Provide the [X, Y] coordinate of the cell's center where the given text is located.  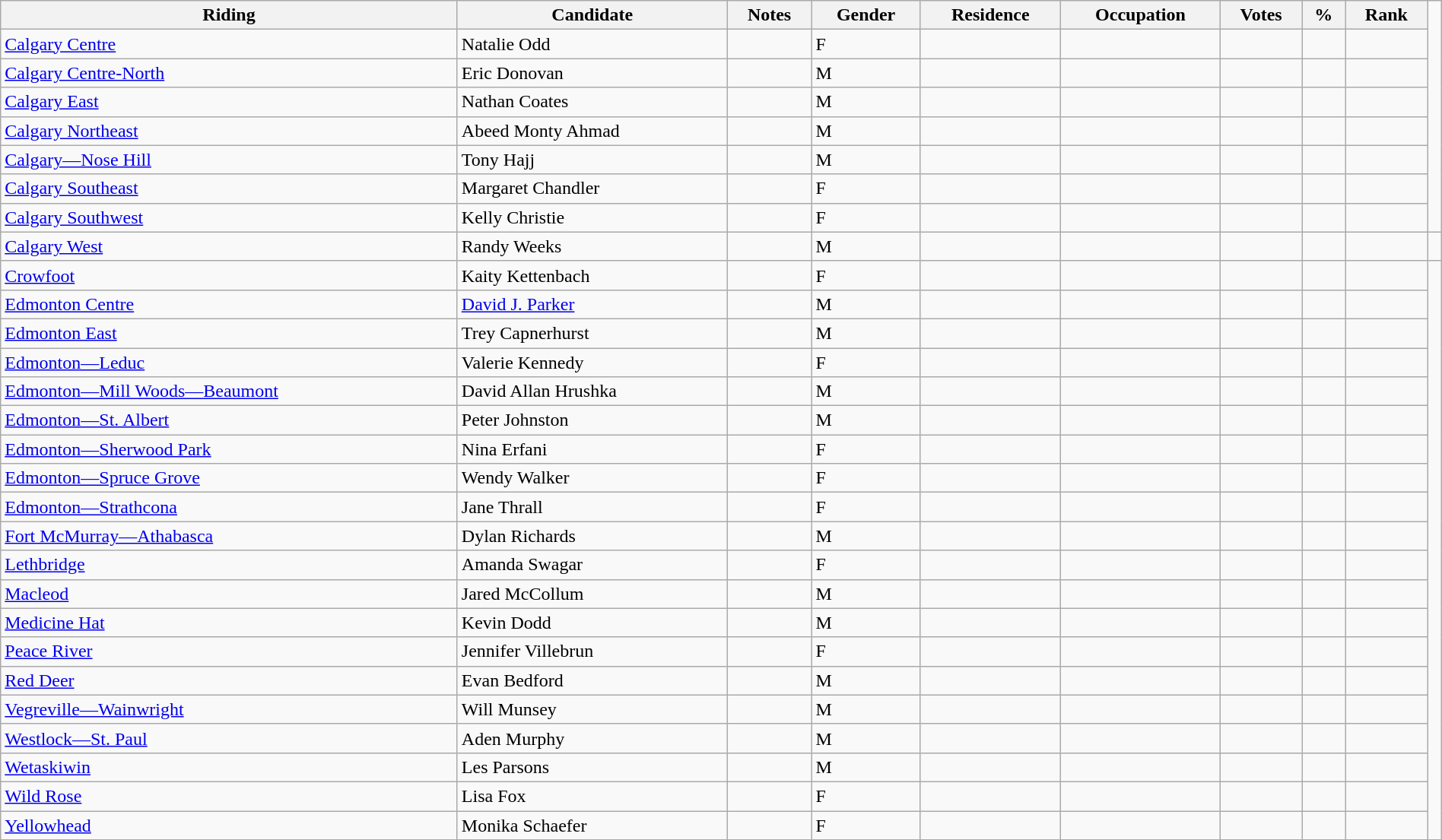
Jane Thrall [592, 507]
Wendy Walker [592, 478]
Votes [1261, 15]
Calgary East [230, 102]
Tony Hajj [592, 160]
Natalie Odd [592, 44]
Les Parsons [592, 767]
Westlock—St. Paul [230, 738]
Edmonton—Leduc [230, 363]
Wild Rose [230, 796]
Yellowhead [230, 825]
Calgary West [230, 246]
Will Munsey [592, 709]
Notes [770, 15]
Vegreville—Wainwright [230, 709]
Calgary Centre [230, 44]
Kevin Dodd [592, 623]
Margaret Chandler [592, 189]
Kelly Christie [592, 217]
Peter Johnston [592, 420]
Fort McMurray—Athabasca [230, 536]
Edmonton East [230, 333]
% [1323, 15]
Kaity Kettenbach [592, 275]
Edmonton—Spruce Grove [230, 478]
Amanda Swagar [592, 565]
Eric Donovan [592, 73]
Gender [866, 15]
Valerie Kennedy [592, 363]
Red Deer [230, 680]
Aden Murphy [592, 738]
Edmonton Centre [230, 304]
Trey Capnerhurst [592, 333]
Jennifer Villebrun [592, 651]
Macleod [230, 594]
Calgary Southeast [230, 189]
Edmonton—Sherwood Park [230, 449]
David Allan Hrushka [592, 391]
Randy Weeks [592, 246]
Crowfoot [230, 275]
Evan Bedford [592, 680]
Calgary—Nose Hill [230, 160]
Jared McCollum [592, 594]
Rank [1387, 15]
Lethbridge [230, 565]
Edmonton—St. Albert [230, 420]
Wetaskiwin [230, 767]
Riding [230, 15]
David J. Parker [592, 304]
Calgary Southwest [230, 217]
Candidate [592, 15]
Occupation [1140, 15]
Calgary Northeast [230, 131]
Abeed Monty Ahmad [592, 131]
Residence [990, 15]
Peace River [230, 651]
Nina Erfani [592, 449]
Edmonton—Strathcona [230, 507]
Edmonton—Mill Woods—Beaumont [230, 391]
Dylan Richards [592, 536]
Lisa Fox [592, 796]
Medicine Hat [230, 623]
Monika Schaefer [592, 825]
Nathan Coates [592, 102]
Calgary Centre-North [230, 73]
